Determine the [x, y] coordinate at the center of the cell enclosing the given text.  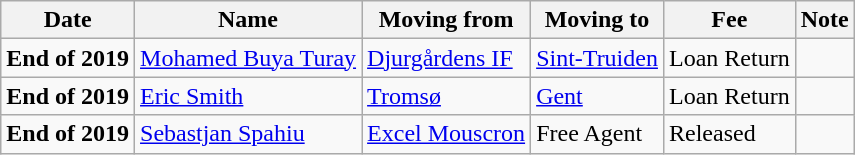
Note [824, 20]
Moving to [598, 20]
Moving from [446, 20]
Free Agent [598, 134]
Released [729, 134]
Date [68, 20]
Name [248, 20]
Eric Smith [248, 96]
Djurgårdens IF [446, 58]
Tromsø [446, 96]
Sint-Truiden [598, 58]
Sebastjan Spahiu [248, 134]
Gent [598, 96]
Excel Mouscron [446, 134]
Fee [729, 20]
Mohamed Buya Turay [248, 58]
